Scan for the cell matching the given text and deliver its [X, Y] coordinate at center. 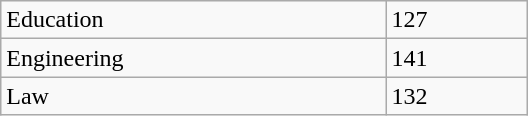
Law [194, 96]
Education [194, 20]
Engineering [194, 58]
132 [456, 96]
127 [456, 20]
141 [456, 58]
